Determine the [X, Y] coordinate at the center of the cell enclosing the given text.  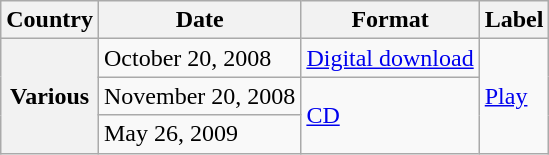
CD [390, 115]
November 20, 2008 [199, 96]
Country [50, 20]
Date [199, 20]
Various [50, 96]
May 26, 2009 [199, 134]
October 20, 2008 [199, 58]
Format [390, 20]
Play [514, 96]
Digital download [390, 58]
Label [514, 20]
